Provide the (X, Y) coordinate of the cell's center where the given text is located.  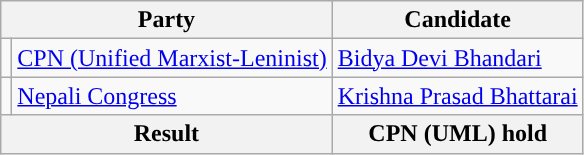
Nepali Congress (172, 96)
CPN (UML) hold (458, 134)
Bidya Devi Bhandari (458, 58)
Candidate (458, 20)
Result (166, 134)
Krishna Prasad Bhattarai (458, 96)
Party (166, 20)
CPN (Unified Marxist-Leninist) (172, 58)
